Identify which cell holds the provided text, then report its (x, y) central coordinate. 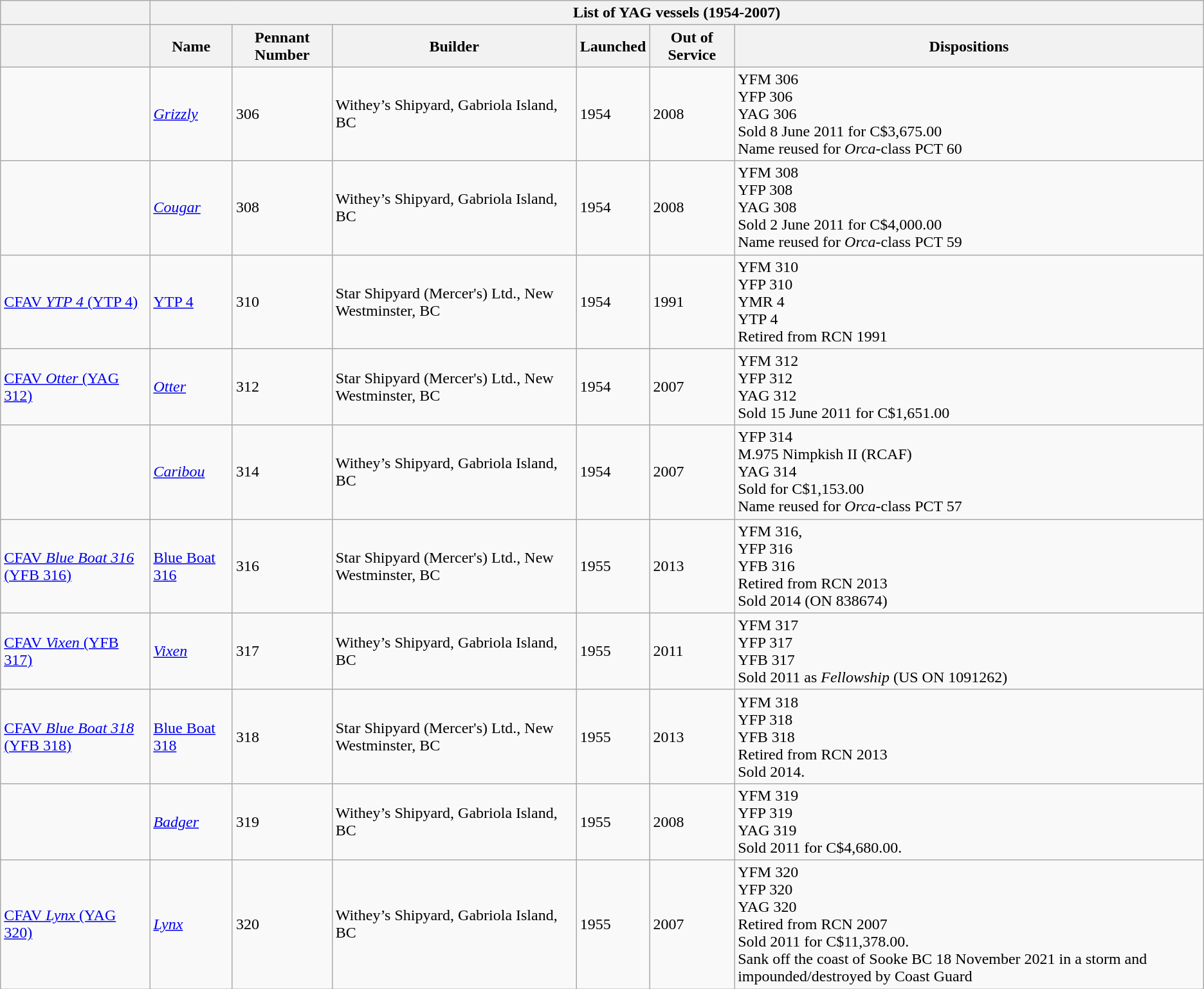
CFAV Otter (YAG 312) (75, 387)
Launched (613, 46)
Caribou (192, 472)
YFM 318YFP 318YFB 318Retired from RCN 2013Sold 2014. (969, 736)
Grizzly (192, 114)
CFAV Vixen (YFB 317) (75, 651)
YFM 306YFP 306YAG 306Sold 8 June 2011 for C$3,675.00Name reused for Orca-class PCT 60 (969, 114)
314 (282, 472)
312 (282, 387)
YFP 314M.975 Nimpkish II (RCAF)YAG 314Sold for C$1,153.00Name reused for Orca-class PCT 57 (969, 472)
317 (282, 651)
CFAV Blue Boat 318 (YFB 318) (75, 736)
Badger (192, 822)
Name (192, 46)
YFM 317YFP 317YFB 317Sold 2011 as Fellowship (US ON 1091262) (969, 651)
Blue Boat 316 (192, 566)
Out of Service (692, 46)
YFM 319YFP 319YAG 319Sold 2011 for C$4,680.00. (969, 822)
Dispositions (969, 46)
CFAV Lynx (YAG 320) (75, 924)
List of YAG vessels (1954-2007) (677, 13)
320 (282, 924)
316 (282, 566)
CFAV Blue Boat 316 (YFB 316) (75, 566)
318 (282, 736)
2011 (692, 651)
YFM 316,YFP 316YFB 316Retired from RCN 2013Sold 2014 (ON 838674) (969, 566)
Pennant Number (282, 46)
CFAV YTP 4 (YTP 4) (75, 302)
YFM 308YFP 308YAG 308Sold 2 June 2011 for C$4,000.00Name reused for Orca-class PCT 59 (969, 208)
Builder (454, 46)
1991 (692, 302)
YTP 4 (192, 302)
Otter (192, 387)
Vixen (192, 651)
Lynx (192, 924)
306 (282, 114)
YFM 312YFP 312YAG 312Sold 15 June 2011 for C$1,651.00 (969, 387)
319 (282, 822)
YFM 310YFP 310YMR 4YTP 4Retired from RCN 1991 (969, 302)
310 (282, 302)
308 (282, 208)
Blue Boat 318 (192, 736)
Cougar (192, 208)
